Scan for the cell matching the given text and deliver its [X, Y] coordinate at center. 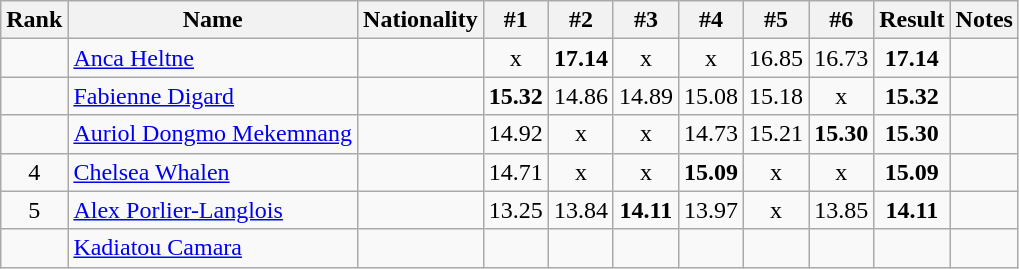
#2 [580, 20]
Nationality [421, 20]
Fabienne Digard [213, 96]
14.89 [646, 96]
Result [912, 20]
Rank [34, 20]
13.84 [580, 210]
#6 [842, 20]
Kadiatou Camara [213, 248]
Anca Heltne [213, 58]
13.25 [516, 210]
16.73 [842, 58]
#5 [776, 20]
5 [34, 210]
Chelsea Whalen [213, 172]
13.97 [710, 210]
14.92 [516, 134]
#3 [646, 20]
#4 [710, 20]
Name [213, 20]
16.85 [776, 58]
14.71 [516, 172]
15.18 [776, 96]
13.85 [842, 210]
14.73 [710, 134]
Notes [984, 20]
15.21 [776, 134]
4 [34, 172]
14.86 [580, 96]
Auriol Dongmo Mekemnang [213, 134]
15.08 [710, 96]
Alex Porlier-Langlois [213, 210]
#1 [516, 20]
